Extract the [X, Y] coordinate from the center of the cell holding the provided text.  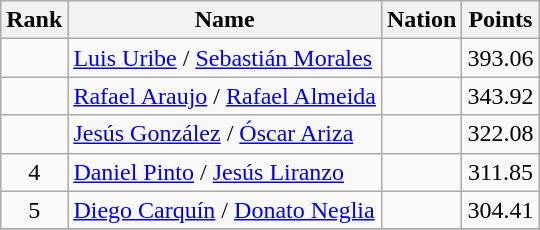
Jesús González / Óscar Ariza [225, 134]
304.41 [500, 210]
Points [500, 20]
Rafael Araujo / Rafael Almeida [225, 96]
Rank [34, 20]
Luis Uribe / Sebastián Morales [225, 58]
311.85 [500, 172]
Nation [421, 20]
Name [225, 20]
393.06 [500, 58]
Diego Carquín / Donato Neglia [225, 210]
322.08 [500, 134]
Daniel Pinto / Jesús Liranzo [225, 172]
343.92 [500, 96]
4 [34, 172]
5 [34, 210]
